Output the (x, y) coordinate of the center of the cell containing the given text.  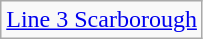
Line 3 Scarborough (102, 20)
